Return (x, y) of the center of cell containing provided text 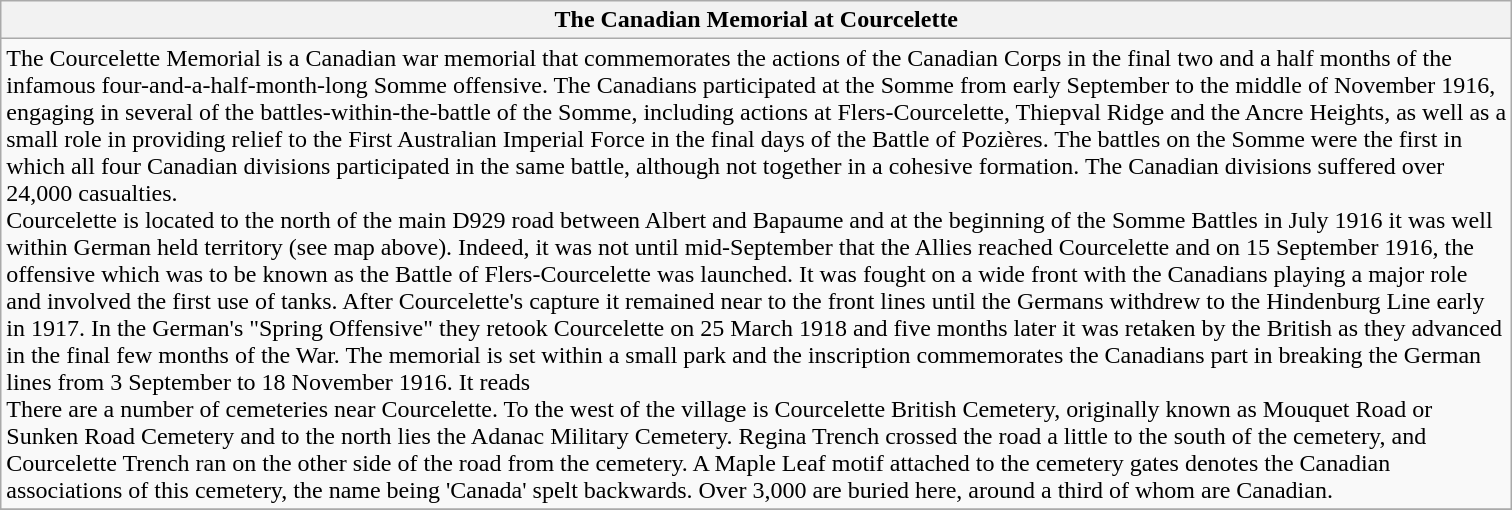
The Canadian Memorial at Courcelette (756, 20)
